Scan for the cell matching the given text and deliver its [x, y] coordinate at center. 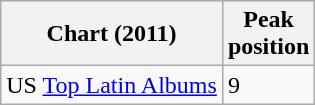
US Top Latin Albums [112, 85]
Peakposition [268, 34]
9 [268, 85]
Chart (2011) [112, 34]
